Search for the cell housing the specified text and yield its [X, Y] center coordinate. 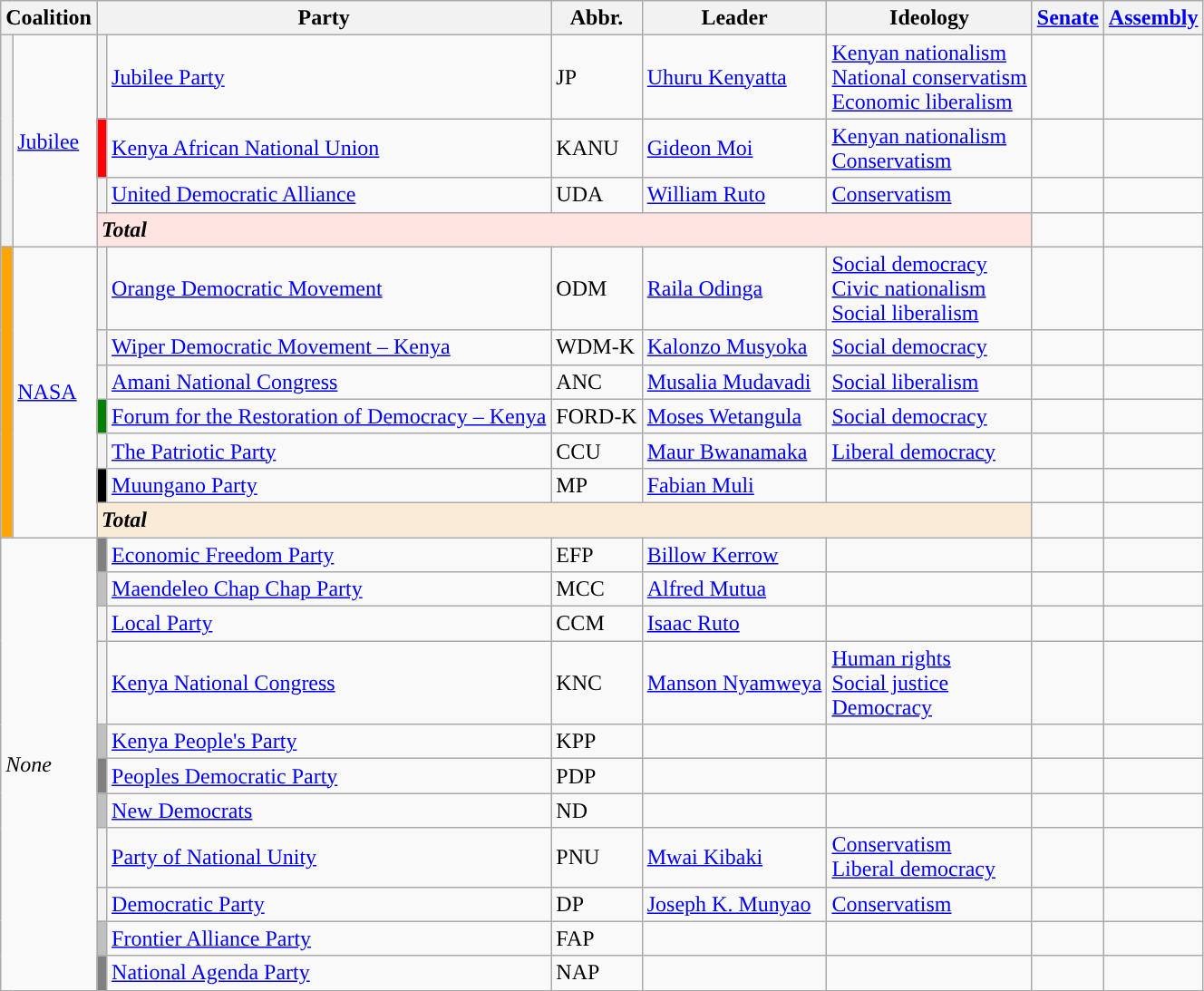
Economic Freedom Party [329, 554]
Raila Odinga [734, 288]
EFP [597, 554]
WDM-K [597, 347]
Assembly [1153, 18]
Kenya People's Party [329, 742]
UDA [597, 195]
Peoples Democratic Party [329, 776]
Alfred Mutua [734, 589]
Kenya National Congress [329, 683]
Coalition [49, 18]
None [49, 763]
Democratic Party [329, 904]
PDP [597, 776]
Party [323, 18]
Local Party [329, 624]
Kenyan nationalismConservatism [929, 149]
Mwai Kibaki [734, 858]
CCU [597, 451]
Liberal democracy [929, 451]
Fabian Muli [734, 485]
Wiper Democratic Movement – Kenya [329, 347]
Manson Nyamweya [734, 683]
Abbr. [597, 18]
New Democrats [329, 811]
CCM [597, 624]
Muungano Party [329, 485]
MP [597, 485]
Social liberalism [929, 382]
Frontier Alliance Party [329, 938]
National Agenda Party [329, 973]
Maendeleo Chap Chap Party [329, 589]
Joseph K. Munyao [734, 904]
Kenyan nationalismNational conservatismEconomic liberalism [929, 77]
ConservatismLiberal democracy [929, 858]
Jubilee Party [329, 77]
Forum for the Restoration of Democracy – Kenya [329, 416]
NASA [54, 392]
Party of National Unity [329, 858]
NAP [597, 973]
Human rightsSocial justiceDemocracy [929, 683]
Jubilee [54, 141]
Ideology [929, 18]
Orange Democratic Movement [329, 288]
United Democratic Alliance [329, 195]
Amani National Congress [329, 382]
Uhuru Kenyatta [734, 77]
ANC [597, 382]
KNC [597, 683]
ND [597, 811]
Senate [1068, 18]
PNU [597, 858]
Kalonzo Musyoka [734, 347]
Isaac Ruto [734, 624]
KANU [597, 149]
Musalia Mudavadi [734, 382]
Maur Bwanamaka [734, 451]
Moses Wetangula [734, 416]
KPP [597, 742]
Gideon Moi [734, 149]
Kenya African National Union [329, 149]
Billow Kerrow [734, 554]
Social democracyCivic nationalismSocial liberalism [929, 288]
ODM [597, 288]
FAP [597, 938]
Leader [734, 18]
MCC [597, 589]
William Ruto [734, 195]
FORD-K [597, 416]
The Patriotic Party [329, 451]
DP [597, 904]
JP [597, 77]
